Extract the (x, y) coordinate from the center of the cell holding the provided text.  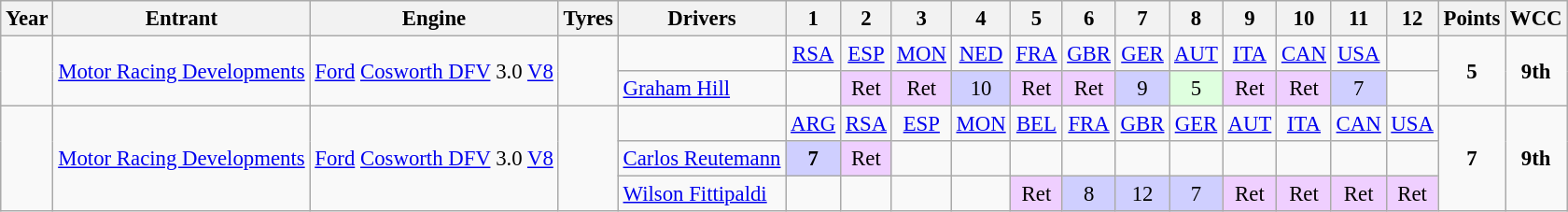
NED (981, 54)
BEL (1036, 124)
Graham Hill (702, 89)
WCC (1536, 19)
4 (981, 19)
Entrant (181, 19)
Engine (434, 19)
6 (1088, 19)
Carlos Reutemann (702, 159)
Tyres (588, 19)
2 (866, 19)
Wilson Fittipaldi (702, 194)
Drivers (702, 19)
1 (814, 19)
ARG (814, 124)
3 (921, 19)
11 (1359, 19)
Points (1471, 19)
Year (27, 19)
